Capture the cell that displays the provided text and extract its (X, Y) central coordinate. 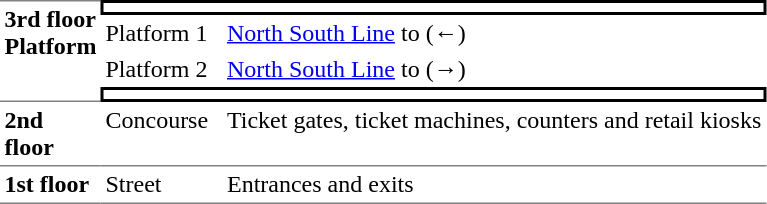
Concourse (162, 134)
2nd floor (50, 134)
Street (162, 185)
Ticket gates, ticket machines, counters and retail kiosks (494, 134)
Platform 2 (162, 69)
Platform 1 (162, 33)
Entrances and exits (494, 185)
North South Line to (←) (494, 33)
3rd floorPlatform (50, 51)
1st floor (50, 185)
North South Line to (→) (494, 69)
